Return the (x, y) coordinate for the center point of the cell that contains the specified text.  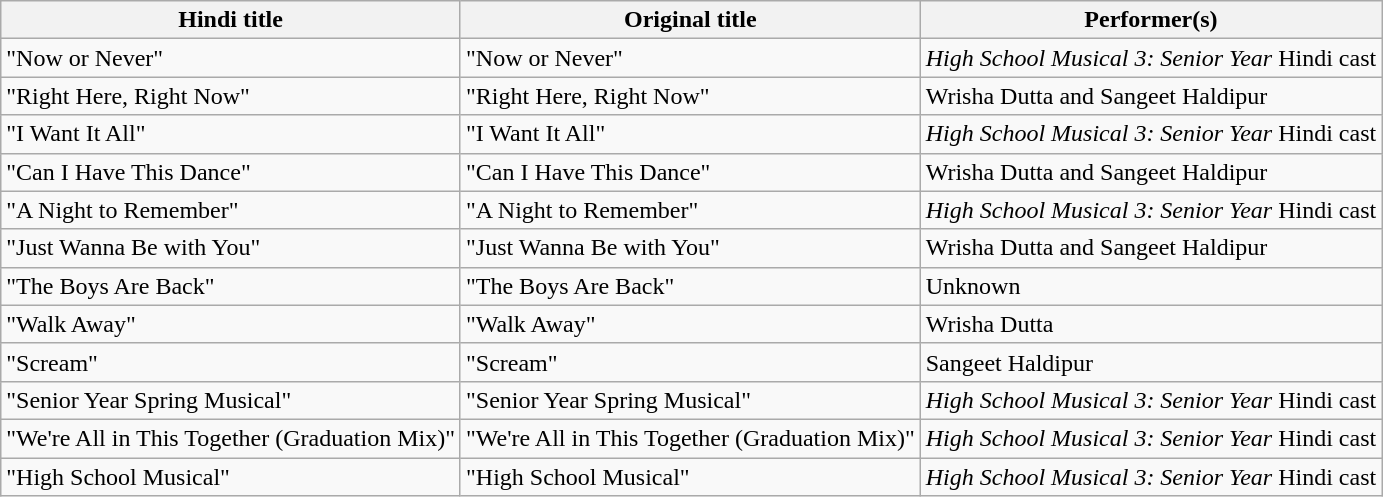
Wrisha Dutta (1150, 324)
Hindi title (231, 20)
Performer(s) (1150, 20)
Original title (690, 20)
Unknown (1150, 286)
Sangeet Haldipur (1150, 362)
